Locate the cell with the specified text and output its [x, y] center coordinate. 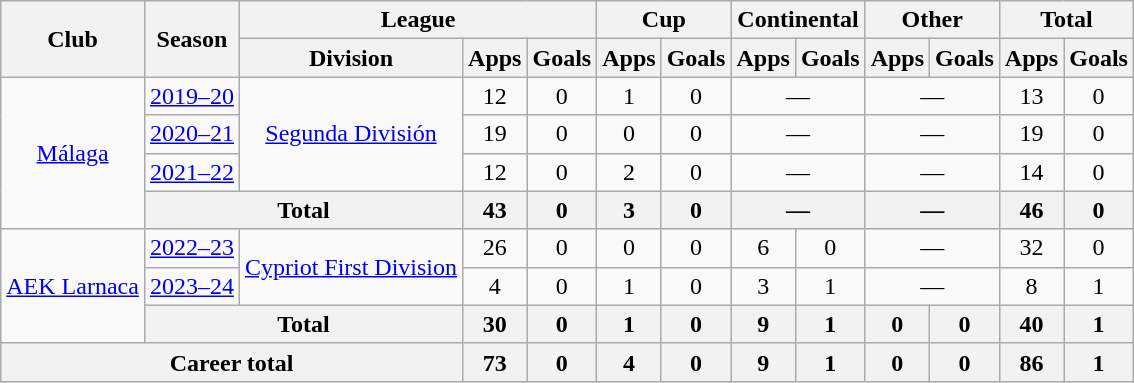
Division [350, 58]
2022–23 [192, 248]
8 [1031, 286]
AEK Larnaca [73, 286]
2020–21 [192, 134]
Cypriot First Division [350, 267]
6 [763, 248]
Continental [798, 20]
2 [629, 172]
Career total [232, 362]
40 [1031, 324]
League [418, 20]
2019–20 [192, 96]
13 [1031, 96]
86 [1031, 362]
Club [73, 39]
46 [1031, 210]
Season [192, 39]
32 [1031, 248]
43 [495, 210]
2021–22 [192, 172]
Cup [664, 20]
Other [932, 20]
73 [495, 362]
14 [1031, 172]
30 [495, 324]
2023–24 [192, 286]
Málaga [73, 153]
26 [495, 248]
Segunda División [350, 134]
